Search for the cell housing the specified text and yield its (x, y) center coordinate. 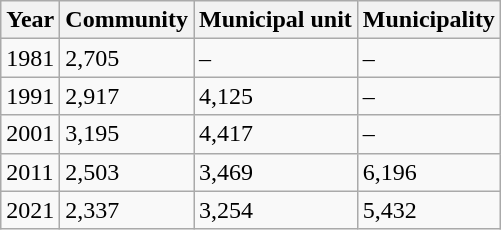
1991 (30, 96)
3,469 (276, 172)
4,417 (276, 134)
Year (30, 20)
Municipality (428, 20)
4,125 (276, 96)
2011 (30, 172)
Municipal unit (276, 20)
5,432 (428, 210)
2,705 (127, 58)
2,337 (127, 210)
2,503 (127, 172)
1981 (30, 58)
3,195 (127, 134)
Community (127, 20)
2001 (30, 134)
2,917 (127, 96)
6,196 (428, 172)
2021 (30, 210)
3,254 (276, 210)
